Find where the given text appears and provide that cell's center as (X, Y) coordinate. 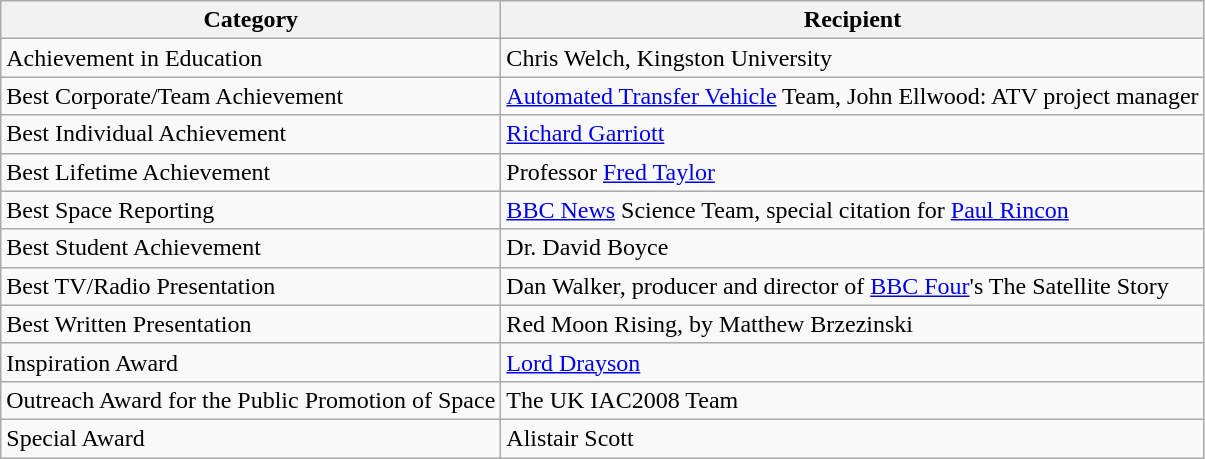
Best Space Reporting (251, 210)
Best Corporate/Team Achievement (251, 96)
Alistair Scott (852, 438)
Recipient (852, 20)
Achievement in Education (251, 58)
Richard Garriott (852, 134)
Best TV/Radio Presentation (251, 286)
Best Written Presentation (251, 324)
Dr. David Boyce (852, 248)
Category (251, 20)
Red Moon Rising, by Matthew Brzezinski (852, 324)
Best Individual Achievement (251, 134)
Special Award (251, 438)
Best Lifetime Achievement (251, 172)
Professor Fred Taylor (852, 172)
Inspiration Award (251, 362)
Lord Drayson (852, 362)
Best Student Achievement (251, 248)
Automated Transfer Vehicle Team, John Ellwood: ATV project manager (852, 96)
Outreach Award for the Public Promotion of Space (251, 400)
Dan Walker, producer and director of BBC Four's The Satellite Story (852, 286)
Chris Welch, Kingston University (852, 58)
BBC News Science Team, special citation for Paul Rincon (852, 210)
The UK IAC2008 Team (852, 400)
